Extract the [X, Y] coordinate from the center of the cell holding the provided text.  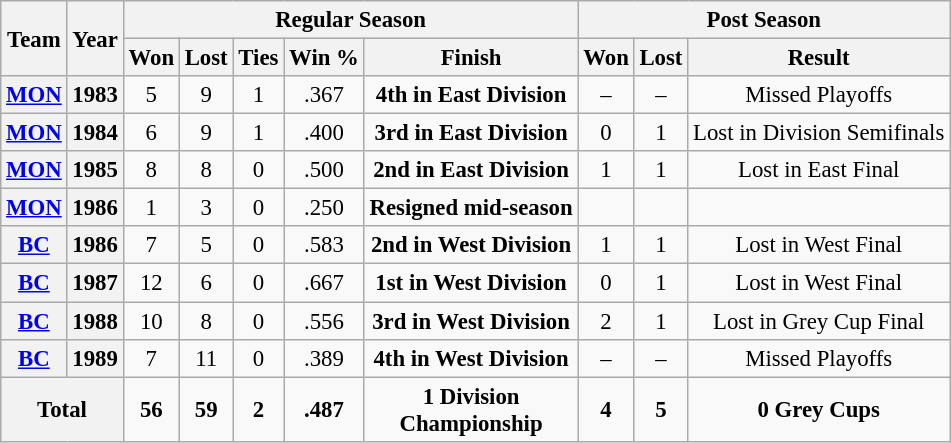
3rd in East Division [471, 133]
.487 [324, 410]
1984 [95, 133]
1 DivisionChampionship [471, 410]
.400 [324, 133]
56 [151, 410]
Year [95, 38]
2nd in East Division [471, 170]
12 [151, 283]
1989 [95, 358]
1985 [95, 170]
59 [206, 410]
1st in West Division [471, 283]
Regular Season [350, 20]
10 [151, 321]
1983 [95, 95]
1987 [95, 283]
1988 [95, 321]
4th in East Division [471, 95]
3 [206, 208]
0 Grey Cups [819, 410]
.667 [324, 283]
.250 [324, 208]
Result [819, 58]
3rd in West Division [471, 321]
Post Season [764, 20]
.583 [324, 245]
Finish [471, 58]
Ties [258, 58]
Win % [324, 58]
.367 [324, 95]
Lost in East Final [819, 170]
.556 [324, 321]
.389 [324, 358]
Lost in Grey Cup Final [819, 321]
Lost in Division Semifinals [819, 133]
2nd in West Division [471, 245]
.500 [324, 170]
Resigned mid-season [471, 208]
4th in West Division [471, 358]
11 [206, 358]
Total [62, 410]
4 [606, 410]
Team [34, 38]
